Return the [x, y] coordinate for the center point of the cell that contains the specified text.  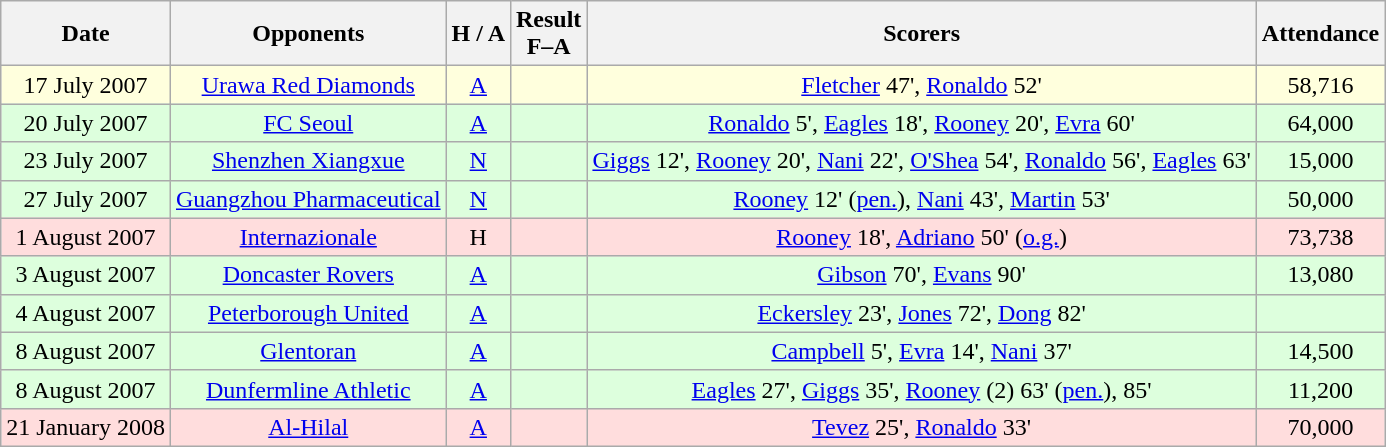
64,000 [1320, 123]
Eagles 27', Giggs 35', Rooney (2) 63' (pen.), 85' [922, 389]
20 July 2007 [86, 123]
Date [86, 34]
Al-Hilal [308, 427]
73,738 [1320, 237]
Tevez 25', Ronaldo 33' [922, 427]
Giggs 12', Rooney 20', Nani 22', O'Shea 54', Ronaldo 56', Eagles 63' [922, 161]
Rooney 12' (pen.), Nani 43', Martin 53' [922, 199]
15,000 [1320, 161]
Guangzhou Pharmaceutical [308, 199]
Internazionale [308, 237]
Peterborough United [308, 313]
Fletcher 47', Ronaldo 52' [922, 85]
Ronaldo 5', Eagles 18', Rooney 20', Evra 60' [922, 123]
27 July 2007 [86, 199]
ResultF–A [548, 34]
23 July 2007 [86, 161]
Dunfermline Athletic [308, 389]
Rooney 18', Adriano 50' (o.g.) [922, 237]
17 July 2007 [86, 85]
Opponents [308, 34]
Doncaster Rovers [308, 275]
58,716 [1320, 85]
Shenzhen Xiangxue [308, 161]
Urawa Red Diamonds [308, 85]
Attendance [1320, 34]
Glentoran [308, 351]
4 August 2007 [86, 313]
H [478, 237]
Scorers [922, 34]
50,000 [1320, 199]
Campbell 5', Evra 14', Nani 37' [922, 351]
H / A [478, 34]
3 August 2007 [86, 275]
1 August 2007 [86, 237]
21 January 2008 [86, 427]
11,200 [1320, 389]
14,500 [1320, 351]
FC Seoul [308, 123]
Gibson 70', Evans 90' [922, 275]
70,000 [1320, 427]
13,080 [1320, 275]
Eckersley 23', Jones 72', Dong 82' [922, 313]
